Provide the [x, y] coordinate of the cell's center where the given text is located.  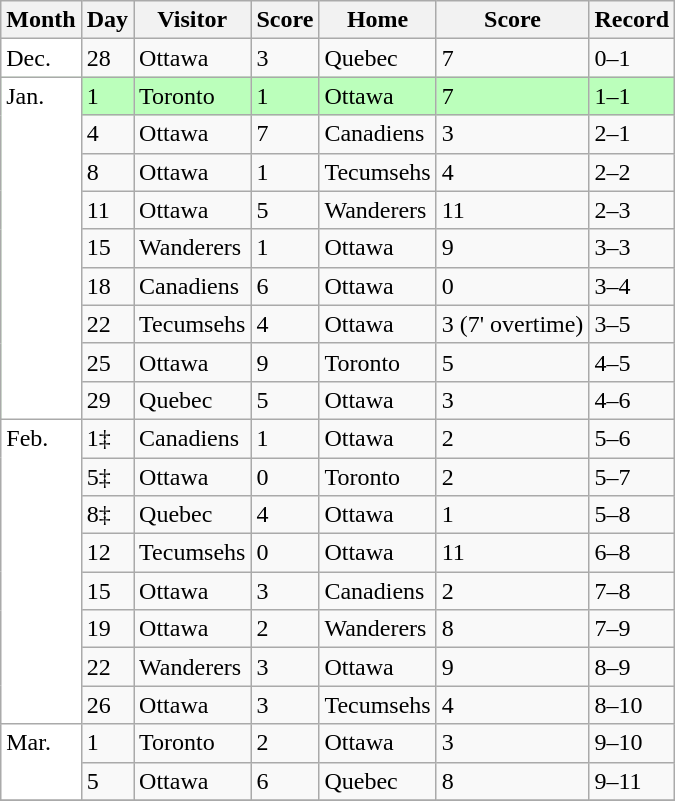
12 [107, 553]
Jan. [41, 248]
19 [107, 629]
7–9 [632, 629]
5–6 [632, 438]
Month [41, 20]
6–8 [632, 553]
1–1 [632, 96]
4–5 [632, 362]
26 [107, 705]
5–8 [632, 515]
Home [378, 20]
28 [107, 58]
8–9 [632, 667]
3–4 [632, 286]
7–8 [632, 591]
3–5 [632, 324]
Day [107, 20]
0–1 [632, 58]
Record [632, 20]
2–3 [632, 210]
Visitor [192, 20]
8–10 [632, 705]
Feb. [41, 571]
18 [107, 286]
1‡ [107, 438]
2–1 [632, 134]
8‡ [107, 515]
Mar. [41, 762]
3–3 [632, 248]
29 [107, 400]
25 [107, 362]
5‡ [107, 477]
9–11 [632, 781]
3 (7' overtime) [512, 324]
4–6 [632, 400]
2–2 [632, 172]
9–10 [632, 743]
Dec. [41, 58]
5–7 [632, 477]
